Pinpoint the cell where the given text exists, returning its (X, Y) midpoint coordinate. 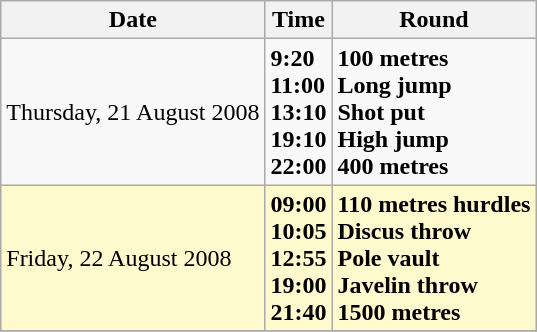
Thursday, 21 August 2008 (133, 112)
Time (298, 20)
Date (133, 20)
Round (434, 20)
110 metres hurdlesDiscus throwPole vaultJavelin throw1500 metres (434, 258)
9:2011:0013:1019:1022:00 (298, 112)
09:0010:0512:5519:0021:40 (298, 258)
Friday, 22 August 2008 (133, 258)
100 metresLong jumpShot putHigh jump400 metres (434, 112)
